Detect which cell encompasses the target text, then output its [X, Y] center coordinate. 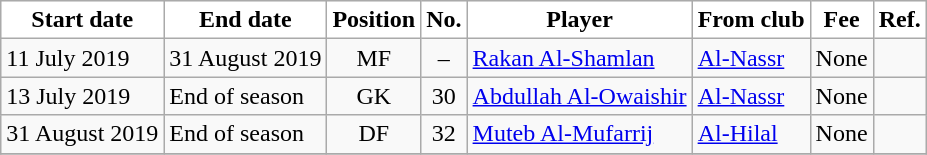
End date [246, 20]
Player [580, 20]
DF [374, 134]
13 July 2019 [82, 96]
No. [444, 20]
32 [444, 134]
From club [751, 20]
Ref. [900, 20]
Rakan Al-Shamlan [580, 58]
Fee [842, 20]
30 [444, 96]
MF [374, 58]
– [444, 58]
Al-Hilal [751, 134]
GK [374, 96]
Muteb Al-Mufarrij [580, 134]
11 July 2019 [82, 58]
Abdullah Al-Owaishir [580, 96]
Position [374, 20]
Start date [82, 20]
